Provide the (X, Y) coordinate of the cell's center where the given text is located.  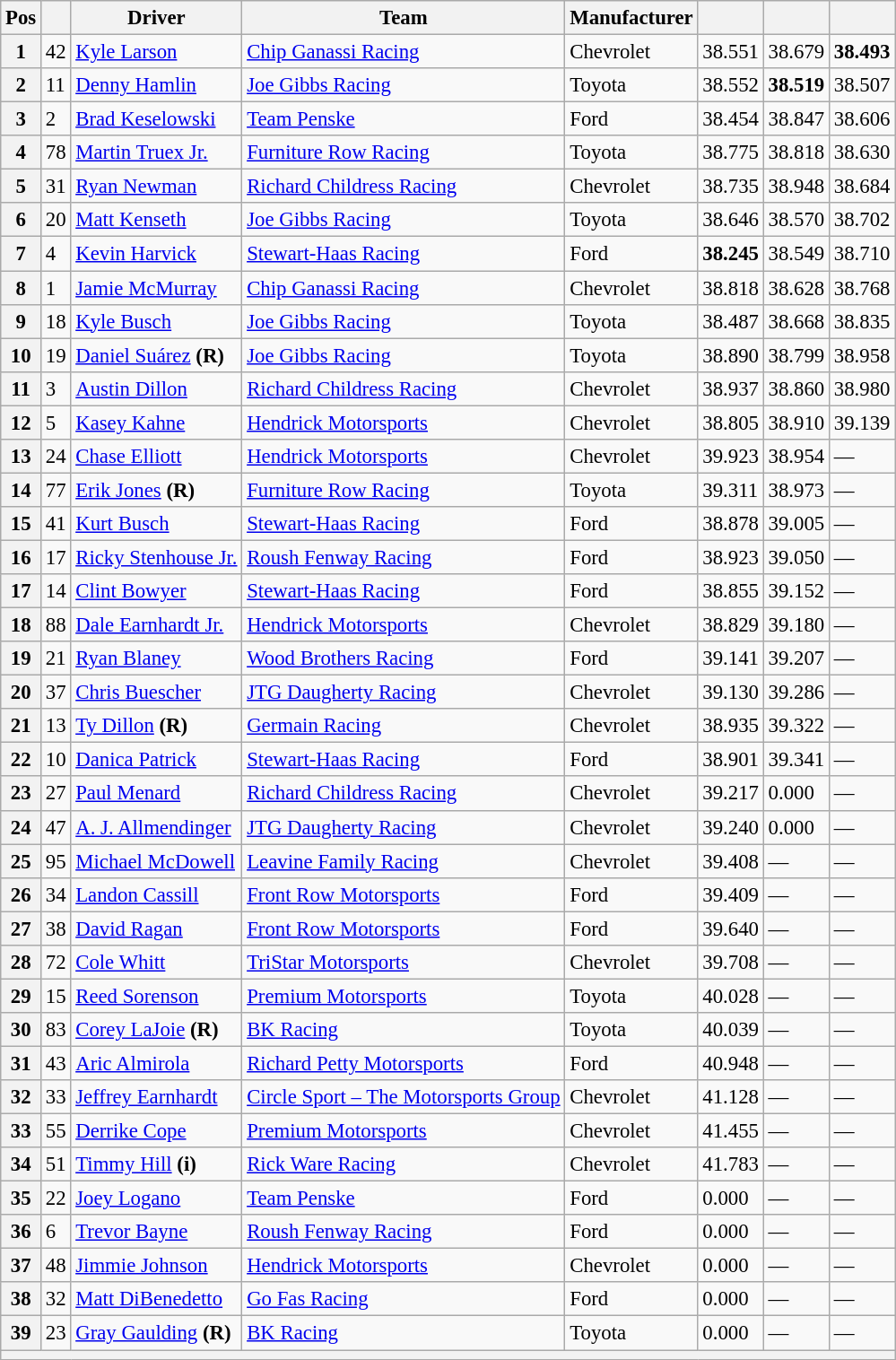
39.217 (730, 794)
72 (56, 963)
Erik Jones (R) (156, 490)
39.130 (730, 693)
Ricky Stenhouse Jr. (156, 557)
Kyle Busch (156, 321)
Trevor Bayne (156, 1232)
38.935 (730, 726)
38.954 (796, 457)
38.549 (796, 254)
Team (404, 18)
Richard Petty Motorsports (404, 1063)
David Ragan (156, 928)
38.493 (863, 52)
47 (56, 827)
38.878 (730, 524)
38.948 (796, 187)
Clint Bowyer (156, 591)
Wood Brothers Racing (404, 658)
Aric Almirola (156, 1063)
39.286 (796, 693)
39.152 (796, 591)
38.487 (730, 321)
8 (22, 288)
39.640 (730, 928)
39.409 (730, 894)
38.702 (863, 220)
38.519 (796, 85)
39 (22, 1333)
39.708 (730, 963)
39.139 (863, 423)
Timmy Hill (i) (156, 1164)
38.735 (730, 187)
38.910 (796, 423)
29 (22, 996)
40.039 (730, 1030)
Go Fas Racing (404, 1300)
38.679 (796, 52)
Daniel Suárez (R) (156, 355)
38.768 (863, 288)
41.783 (730, 1164)
38.570 (796, 220)
51 (56, 1164)
41.128 (730, 1097)
40.948 (730, 1063)
Manufacturer (631, 18)
38.799 (796, 355)
Reed Sorenson (156, 996)
48 (56, 1266)
38.980 (863, 388)
35 (22, 1199)
38.551 (730, 52)
38.507 (863, 85)
39.311 (730, 490)
Chase Elliott (156, 457)
38.958 (863, 355)
39.923 (730, 457)
42 (56, 52)
40.028 (730, 996)
28 (22, 963)
Jamie McMurray (156, 288)
Matt Kenseth (156, 220)
Ty Dillon (R) (156, 726)
26 (22, 894)
9 (22, 321)
36 (22, 1232)
95 (56, 861)
38.973 (796, 490)
Circle Sport – The Motorsports Group (404, 1097)
38.710 (863, 254)
41 (56, 524)
Driver (156, 18)
77 (56, 490)
38.606 (863, 119)
38.855 (730, 591)
38.890 (730, 355)
Ryan Newman (156, 187)
39.322 (796, 726)
83 (56, 1030)
39.005 (796, 524)
Austin Dillon (156, 388)
38.901 (730, 760)
Kasey Kahne (156, 423)
Danica Patrick (156, 760)
Jeffrey Earnhardt (156, 1097)
38.829 (730, 625)
Martin Truex Jr. (156, 153)
38.860 (796, 388)
Pos (22, 18)
39.180 (796, 625)
Paul Menard (156, 794)
38.668 (796, 321)
Ryan Blaney (156, 658)
Brad Keselowski (156, 119)
Dale Earnhardt Jr. (156, 625)
Kevin Harvick (156, 254)
39.141 (730, 658)
38.805 (730, 423)
78 (56, 153)
38.684 (863, 187)
38.552 (730, 85)
Landon Cassill (156, 894)
39.050 (796, 557)
12 (22, 423)
A. J. Allmendinger (156, 827)
38.835 (863, 321)
41.455 (730, 1131)
38.847 (796, 119)
39.341 (796, 760)
38.937 (730, 388)
25 (22, 861)
43 (56, 1063)
39.207 (796, 658)
38.923 (730, 557)
Kurt Busch (156, 524)
Corey LaJoie (R) (156, 1030)
Jimmie Johnson (156, 1266)
16 (22, 557)
38.775 (730, 153)
39.240 (730, 827)
Gray Gaulding (R) (156, 1333)
Michael McDowell (156, 861)
38.454 (730, 119)
7 (22, 254)
Germain Racing (404, 726)
30 (22, 1030)
38.646 (730, 220)
38.630 (863, 153)
Joey Logano (156, 1199)
TriStar Motorsports (404, 963)
Derrike Cope (156, 1131)
Cole Whitt (156, 963)
Kyle Larson (156, 52)
Chris Buescher (156, 693)
88 (56, 625)
Rick Ware Racing (404, 1164)
Denny Hamlin (156, 85)
38.628 (796, 288)
38.245 (730, 254)
39.408 (730, 861)
Matt DiBenedetto (156, 1300)
Leavine Family Racing (404, 861)
55 (56, 1131)
